Extract the [x, y] coordinate from the center of the cell holding the provided text.  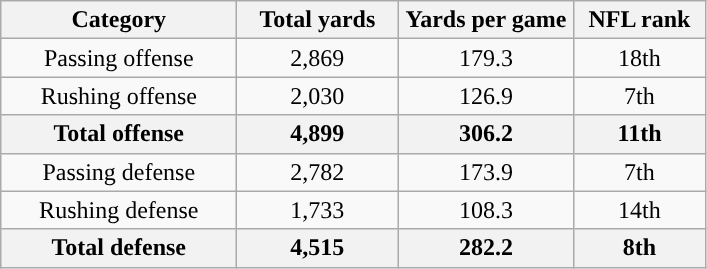
Total offense [119, 134]
306.2 [486, 134]
11th [640, 134]
14th [640, 210]
Total defense [119, 248]
108.3 [486, 210]
Rushing defense [119, 210]
Passing defense [119, 172]
Rushing offense [119, 96]
1,733 [318, 210]
126.9 [486, 96]
Yards per game [486, 20]
173.9 [486, 172]
Total yards [318, 20]
NFL rank [640, 20]
179.3 [486, 58]
18th [640, 58]
282.2 [486, 248]
2,030 [318, 96]
8th [640, 248]
Passing offense [119, 58]
Category [119, 20]
4,515 [318, 248]
2,782 [318, 172]
2,869 [318, 58]
4,899 [318, 134]
